Return [x, y] of the center of cell containing provided text 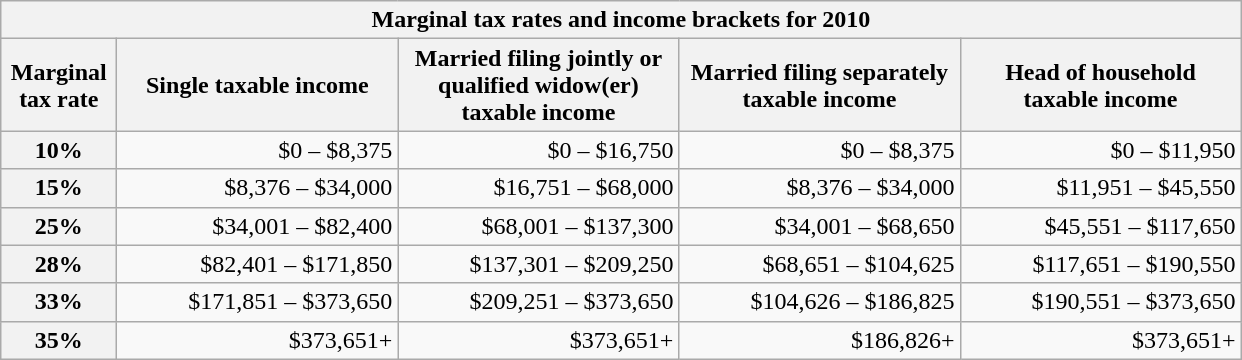
Marginal tax rates and income brackets for 2010 [621, 20]
$68,001 – $137,300 [538, 226]
$11,951 – $45,550 [1100, 188]
28% [59, 264]
$104,626 – $186,825 [820, 302]
$0 – $11,950 [1100, 150]
$34,001 – $68,650 [820, 226]
$68,651 – $104,625 [820, 264]
$209,251 – $373,650 [538, 302]
$16,751 – $68,000 [538, 188]
25% [59, 226]
$34,001 – $82,400 [258, 226]
$45,551 – $117,650 [1100, 226]
35% [59, 340]
33% [59, 302]
Married filing jointly or qualified widow(er) taxable income [538, 85]
Marginal tax rate [59, 85]
15% [59, 188]
$171,851 – $373,650 [258, 302]
10% [59, 150]
$186,826+ [820, 340]
Single taxable income [258, 85]
Married filing separately taxable income [820, 85]
$117,651 – $190,550 [1100, 264]
$190,551 – $373,650 [1100, 302]
$0 – $16,750 [538, 150]
$82,401 – $171,850 [258, 264]
$137,301 – $209,250 [538, 264]
Head of household taxable income [1100, 85]
